Capture the cell that displays the provided text and extract its (X, Y) central coordinate. 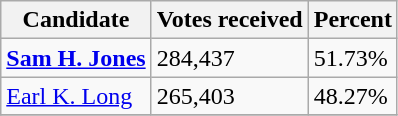
Sam H. Jones (76, 58)
51.73% (352, 58)
Earl K. Long (76, 96)
48.27% (352, 96)
265,403 (230, 96)
Votes received (230, 20)
Candidate (76, 20)
284,437 (230, 58)
Percent (352, 20)
